Find where the given text appears and provide that cell's center as (X, Y) coordinate. 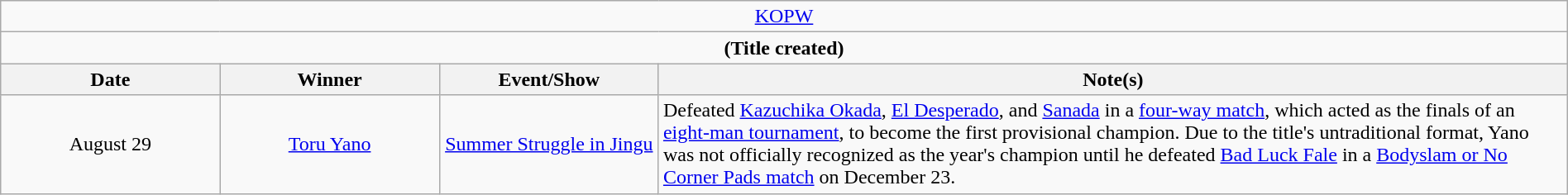
Date (111, 79)
(Title created) (784, 48)
Note(s) (1113, 79)
August 29 (111, 144)
Winner (329, 79)
KOPW (784, 17)
Event/Show (549, 79)
Toru Yano (329, 144)
Summer Struggle in Jingu (549, 144)
